Return the (X, Y) coordinate for the center point of the cell that contains the specified text.  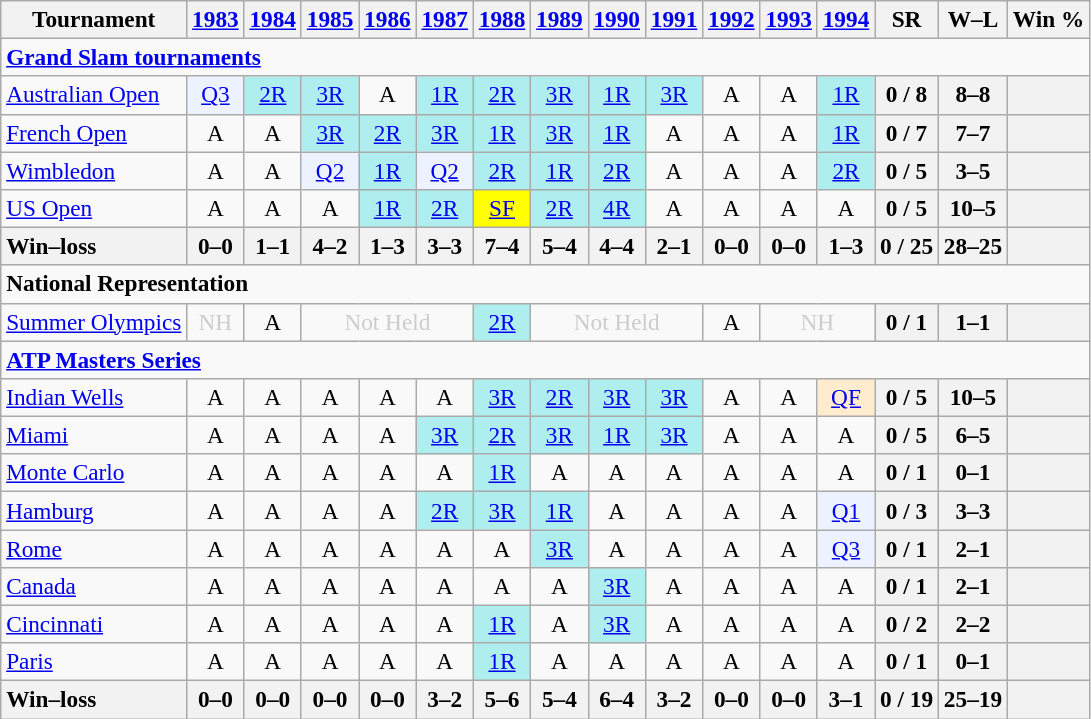
1988 (502, 19)
6–5 (972, 435)
1983 (216, 19)
0 / 25 (907, 246)
1989 (560, 19)
0 / 3 (907, 510)
4–4 (616, 246)
1984 (272, 19)
6–4 (616, 699)
1986 (388, 19)
0 / 2 (907, 624)
Rome (94, 548)
5–6 (502, 699)
0 / 8 (907, 95)
Cincinnati (94, 624)
0 / 19 (907, 699)
Win % (1048, 19)
SR (907, 19)
Summer Olympics (94, 322)
Wimbledon (94, 170)
2–2 (972, 624)
1994 (846, 19)
1991 (674, 19)
1985 (330, 19)
Grand Slam tournaments (546, 57)
28–25 (972, 246)
Q1 (846, 510)
1990 (616, 19)
ATP Masters Series (546, 359)
QF (846, 397)
Monte Carlo (94, 473)
3–1 (846, 699)
7–7 (972, 133)
US Open (94, 208)
Paris (94, 662)
0 / 7 (907, 133)
French Open (94, 133)
Indian Wells (94, 397)
3–5 (972, 170)
Tournament (94, 19)
SF (502, 208)
W–L (972, 19)
Canada (94, 586)
4–2 (330, 246)
1987 (444, 19)
Hamburg (94, 510)
1992 (732, 19)
4R (616, 208)
Miami (94, 435)
Australian Open (94, 95)
8–8 (972, 95)
1993 (788, 19)
7–4 (502, 246)
25–19 (972, 699)
National Representation (546, 284)
